Capture the cell that displays the provided text and extract its (x, y) central coordinate. 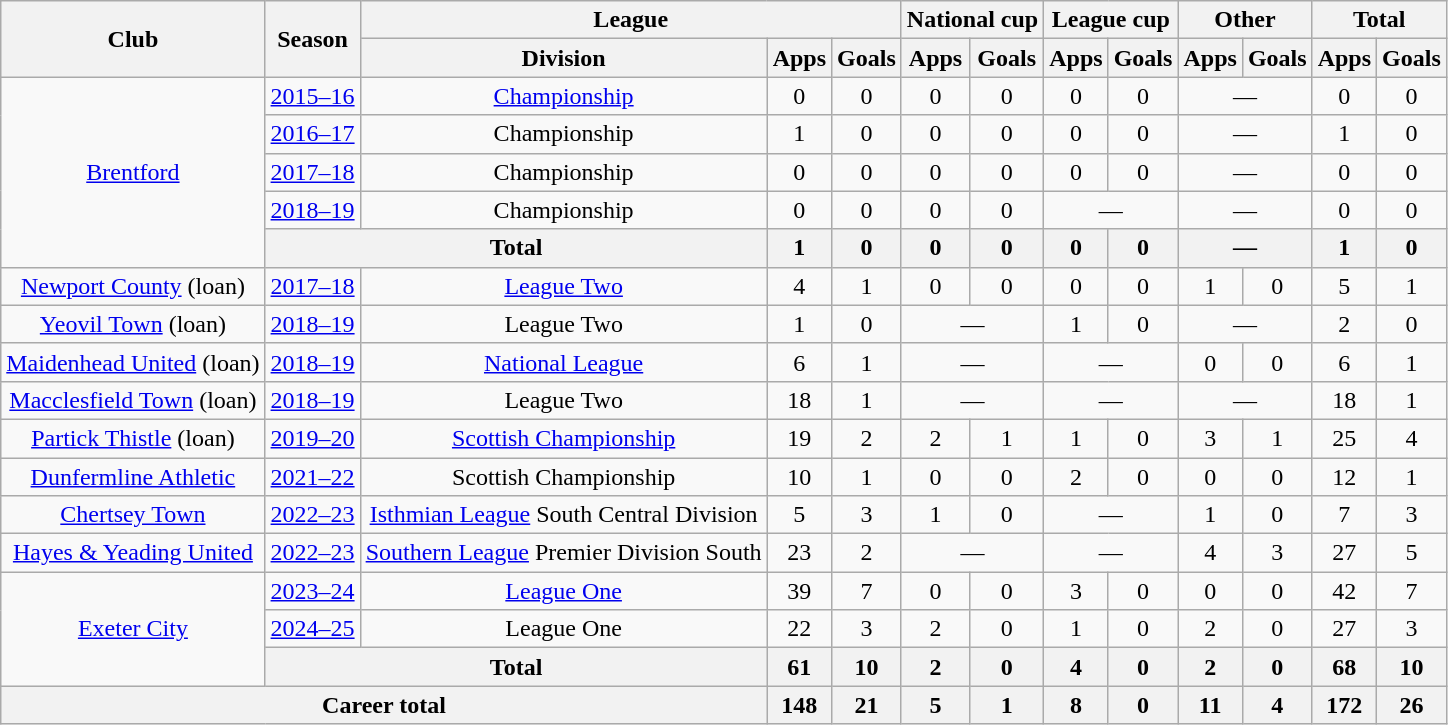
23 (799, 553)
League cup (1111, 20)
Isthmian League South Central Division (564, 515)
19 (799, 438)
2016–17 (312, 134)
Maidenhead United (loan) (133, 362)
Exeter City (133, 629)
172 (1344, 705)
Hayes & Yeading United (133, 553)
2024–25 (312, 629)
Dunfermline Athletic (133, 477)
12 (1344, 477)
39 (799, 591)
National League (564, 362)
Macclesfield Town (loan) (133, 400)
League (630, 20)
Other (1245, 20)
Newport County (loan) (133, 286)
Season (312, 39)
2021–22 (312, 477)
2015–16 (312, 96)
Chertsey Town (133, 515)
68 (1344, 667)
61 (799, 667)
Southern League Premier Division South (564, 553)
Brentford (133, 172)
42 (1344, 591)
11 (1210, 705)
Division (564, 58)
22 (799, 629)
8 (1076, 705)
26 (1412, 705)
Partick Thistle (loan) (133, 438)
21 (867, 705)
148 (799, 705)
2019–20 (312, 438)
Club (133, 39)
Career total (384, 705)
25 (1344, 438)
Yeovil Town (loan) (133, 324)
2023–24 (312, 591)
National cup (972, 20)
